Find where the given text appears and provide that cell's center as [x, y] coordinate. 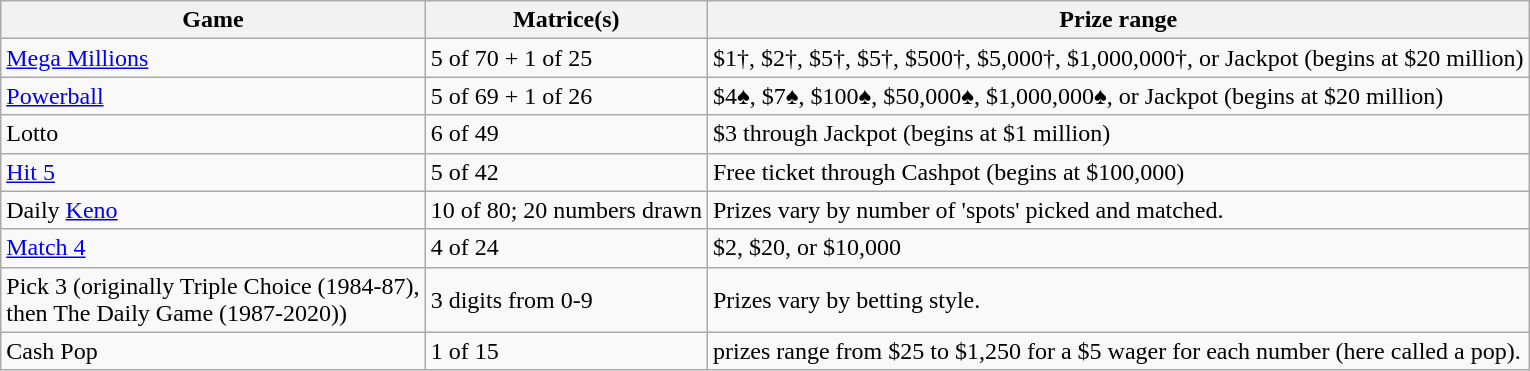
Pick 3 (originally Triple Choice (1984-87),then The Daily Game (1987-2020)) [213, 300]
Prizes vary by number of 'spots' picked and matched. [1118, 210]
Daily Keno [213, 210]
4 of 24 [566, 248]
Powerball [213, 96]
$4♠, $7♠, $100♠, $50,000♠, $1,000,000♠, or Jackpot (begins at $20 million) [1118, 96]
Prize range [1118, 20]
5 of 69 + 1 of 26 [566, 96]
Free ticket through Cashpot (begins at $100,000) [1118, 172]
5 of 70 + 1 of 25 [566, 58]
Hit 5 [213, 172]
Match 4 [213, 248]
$3 through Jackpot (begins at $1 million) [1118, 134]
Lotto [213, 134]
3 digits from 0-9 [566, 300]
Game [213, 20]
prizes range from $25 to $1,250 for a $5 wager for each number (here called a pop). [1118, 351]
6 of 49 [566, 134]
5 of 42 [566, 172]
$2, $20, or $10,000 [1118, 248]
Mega Millions [213, 58]
10 of 80; 20 numbers drawn [566, 210]
Prizes vary by betting style. [1118, 300]
1 of 15 [566, 351]
Matrice(s) [566, 20]
$1†, $2†, $5†, $5†, $500†, $5,000†, $1,000,000†, or Jackpot (begins at $20 million) [1118, 58]
Cash Pop [213, 351]
